Output the [x, y] coordinate of the center of the cell containing the given text.  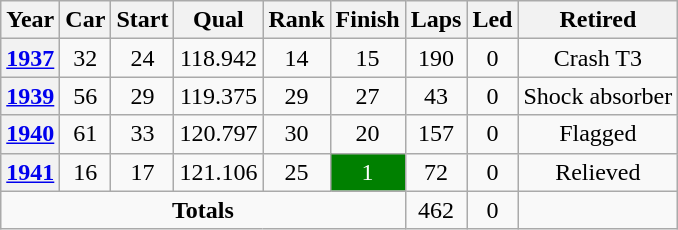
33 [142, 134]
Shock absorber [598, 96]
121.106 [218, 172]
30 [296, 134]
16 [86, 172]
Finish [368, 20]
43 [436, 96]
157 [436, 134]
1939 [30, 96]
24 [142, 58]
Retired [598, 20]
56 [86, 96]
Relieved [598, 172]
1940 [30, 134]
Qual [218, 20]
14 [296, 58]
Totals [203, 210]
Year [30, 20]
15 [368, 58]
20 [368, 134]
Crash T3 [598, 58]
1 [368, 172]
120.797 [218, 134]
119.375 [218, 96]
Start [142, 20]
Car [86, 20]
1937 [30, 58]
Laps [436, 20]
118.942 [218, 58]
25 [296, 172]
Rank [296, 20]
Led [492, 20]
72 [436, 172]
1941 [30, 172]
462 [436, 210]
Flagged [598, 134]
61 [86, 134]
32 [86, 58]
190 [436, 58]
17 [142, 172]
27 [368, 96]
